Determine the (x, y) coordinate at the center of the cell enclosing the given text.  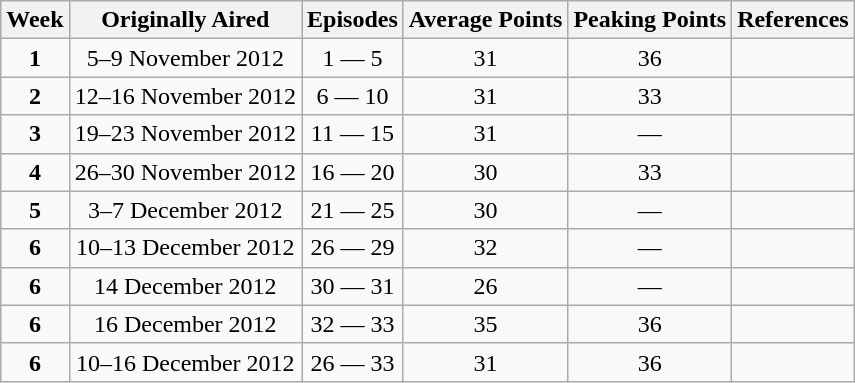
2 (35, 96)
14 December 2012 (185, 286)
10–13 December 2012 (185, 248)
3–7 December 2012 (185, 210)
19–23 November 2012 (185, 134)
1 — 5 (353, 58)
16 — 20 (353, 172)
Week (35, 20)
5–9 November 2012 (185, 58)
12–16 November 2012 (185, 96)
Average Points (486, 20)
Originally Aired (185, 20)
1 (35, 58)
Episodes (353, 20)
26 — 29 (353, 248)
32 (486, 248)
26 (486, 286)
10–16 December 2012 (185, 362)
21 — 25 (353, 210)
6 — 10 (353, 96)
References (794, 20)
30 — 31 (353, 286)
16 December 2012 (185, 324)
4 (35, 172)
Peaking Points (650, 20)
32 — 33 (353, 324)
3 (35, 134)
11 — 15 (353, 134)
35 (486, 324)
26 — 33 (353, 362)
5 (35, 210)
26–30 November 2012 (185, 172)
